Search for the cell housing the specified text and yield its (x, y) center coordinate. 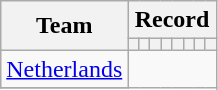
Team (64, 26)
Netherlands (64, 69)
Record (172, 20)
